Return (X, Y) of the center of cell containing provided text 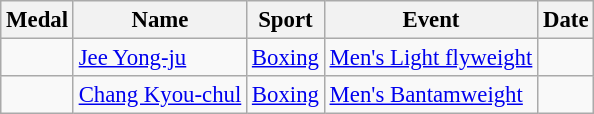
Name (160, 20)
Men's Bantamweight (430, 95)
Event (430, 20)
Sport (286, 20)
Date (566, 20)
Medal (38, 20)
Jee Yong-ju (160, 58)
Chang Kyou-chul (160, 95)
Men's Light flyweight (430, 58)
